Determine the [x, y] coordinate at the center of the cell enclosing the given text.  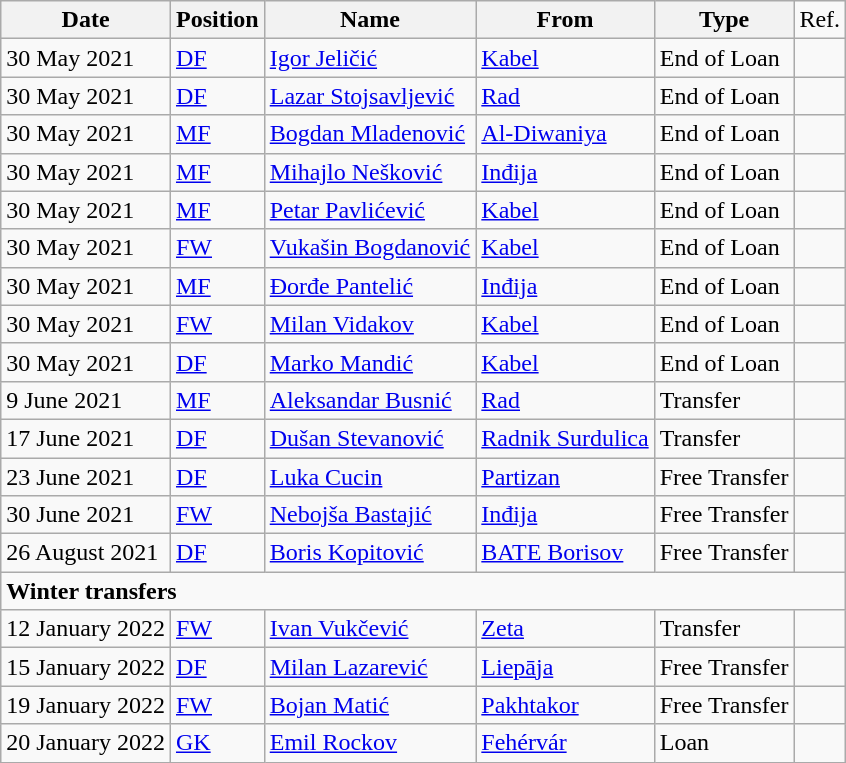
19 January 2022 [86, 705]
BATE Borisov [565, 553]
Ivan Vukčević [370, 629]
Bogdan Mladenović [370, 134]
Zeta [565, 629]
Aleksandar Busnić [370, 400]
23 June 2021 [86, 477]
9 June 2021 [86, 400]
Boris Kopitović [370, 553]
Partizan [565, 477]
Igor Jeličić [370, 58]
Radnik Surdulica [565, 438]
15 January 2022 [86, 667]
From [565, 20]
Liepāja [565, 667]
Date [86, 20]
Loan [724, 743]
Ref. [820, 20]
Fehérvár [565, 743]
Nebojša Bastajić [370, 515]
GK [217, 743]
Position [217, 20]
Vukašin Bogdanović [370, 248]
26 August 2021 [86, 553]
Name [370, 20]
Type [724, 20]
Luka Cucin [370, 477]
Lazar Stojsavljević [370, 96]
Emil Rockov [370, 743]
Marko Mandić [370, 362]
20 January 2022 [86, 743]
Winter transfers [424, 591]
Dušan Stevanović [370, 438]
Milan Lazarević [370, 667]
17 June 2021 [86, 438]
Đorđe Pantelić [370, 286]
12 January 2022 [86, 629]
Al-Diwaniya [565, 134]
Mihajlo Nešković [370, 172]
Pakhtakor [565, 705]
Petar Pavlićević [370, 210]
Bojan Matić [370, 705]
Milan Vidakov [370, 324]
30 June 2021 [86, 515]
